Locate the cell with the specified text and output its [X, Y] center coordinate. 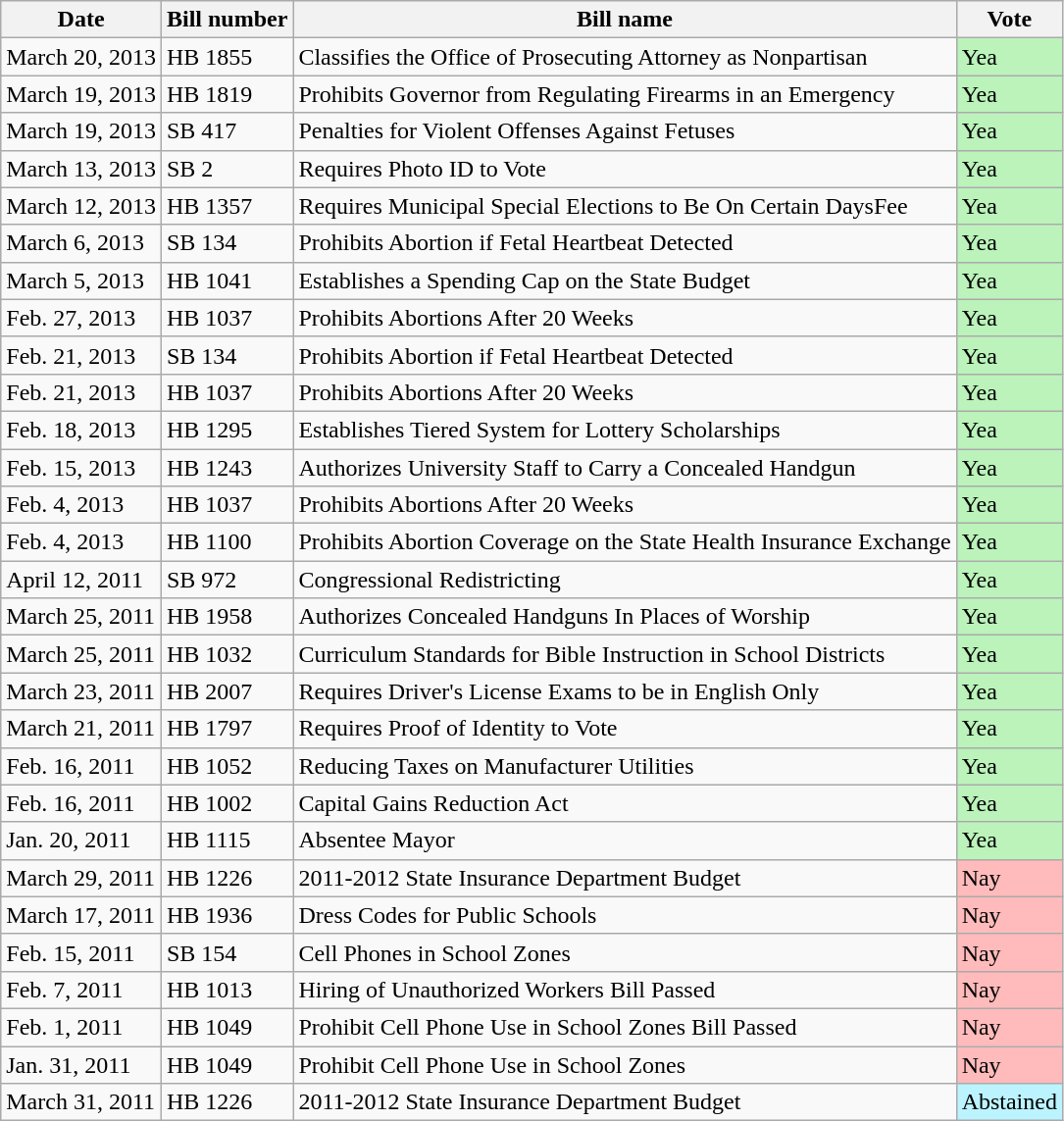
SB 417 [227, 131]
March 23, 2011 [81, 691]
Establishes a Spending Cap on the State Budget [625, 280]
Absentee Mayor [625, 841]
Bill name [625, 20]
HB 1797 [227, 729]
March 13, 2013 [81, 169]
HB 1357 [227, 206]
Jan. 31, 2011 [81, 1064]
Requires Proof of Identity to Vote [625, 729]
HB 1295 [227, 430]
HB 1052 [227, 766]
HB 1819 [227, 94]
HB 1958 [227, 617]
March 17, 2011 [81, 915]
Prohibit Cell Phone Use in School Zones Bill Passed [625, 1027]
Dress Codes for Public Schools [625, 915]
Bill number [227, 20]
Prohibit Cell Phone Use in School Zones [625, 1064]
HB 1936 [227, 915]
HB 1013 [227, 990]
SB 2 [227, 169]
Authorizes University Staff to Carry a Concealed Handgun [625, 468]
Requires Photo ID to Vote [625, 169]
Date [81, 20]
March 21, 2011 [81, 729]
HB 1100 [227, 542]
HB 1041 [227, 280]
Feb. 7, 2011 [81, 990]
SB 972 [227, 580]
Congressional Redistricting [625, 580]
HB 1243 [227, 468]
Feb. 15, 2011 [81, 952]
HB 1002 [227, 803]
Prohibits Governor from Regulating Firearms in an Emergency [625, 94]
Cell Phones in School Zones [625, 952]
HB 1032 [227, 654]
Curriculum Standards for Bible Instruction in School Districts [625, 654]
Feb. 18, 2013 [81, 430]
Authorizes Concealed Handguns In Places of Worship [625, 617]
HB 2007 [227, 691]
March 20, 2013 [81, 57]
March 12, 2013 [81, 206]
Abstained [1009, 1102]
HB 1855 [227, 57]
Hiring of Unauthorized Workers Bill Passed [625, 990]
Vote [1009, 20]
March 6, 2013 [81, 243]
March 29, 2011 [81, 878]
Feb. 1, 2011 [81, 1027]
Requires Municipal Special Elections to Be On Certain DaysFee [625, 206]
Reducing Taxes on Manufacturer Utilities [625, 766]
Capital Gains Reduction Act [625, 803]
HB 1115 [227, 841]
March 5, 2013 [81, 280]
SB 154 [227, 952]
March 31, 2011 [81, 1102]
Penalties for Violent Offenses Against Fetuses [625, 131]
Requires Driver's License Exams to be in English Only [625, 691]
Prohibits Abortion Coverage on the State Health Insurance Exchange [625, 542]
Classifies the Office of Prosecuting Attorney as Nonpartisan [625, 57]
Establishes Tiered System for Lottery Scholarships [625, 430]
April 12, 2011 [81, 580]
Feb. 15, 2013 [81, 468]
Jan. 20, 2011 [81, 841]
Feb. 27, 2013 [81, 318]
